Find where the given text appears and provide that cell's center as (x, y) coordinate. 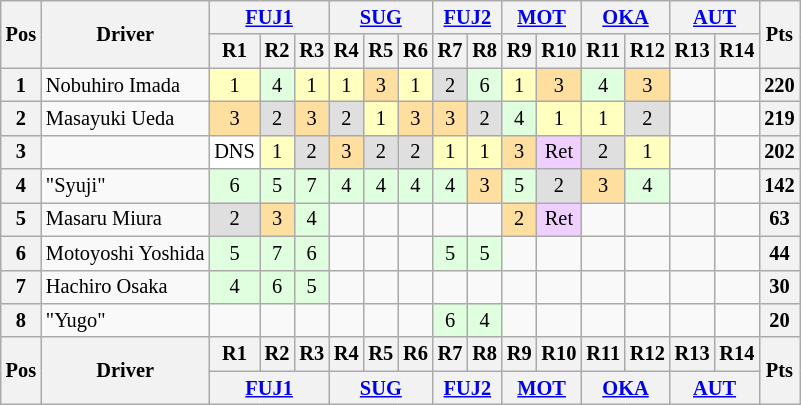
8 (21, 320)
Nobuhiro Imada (125, 85)
30 (779, 287)
"Syuji" (125, 186)
63 (779, 219)
220 (779, 85)
Masayuki Ueda (125, 118)
Hachiro Osaka (125, 287)
Motoyoshi Yoshida (125, 253)
44 (779, 253)
DNS (234, 152)
"Yugo" (125, 320)
20 (779, 320)
142 (779, 186)
Masaru Miura (125, 219)
202 (779, 152)
219 (779, 118)
